Pinpoint the cell where the given text exists, returning its (X, Y) midpoint coordinate. 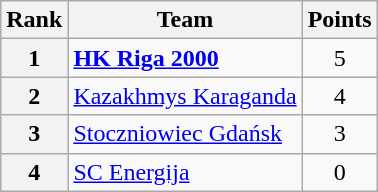
Stoczniowiec Gdańsk (185, 134)
Points (340, 20)
1 (34, 58)
0 (340, 172)
2 (34, 96)
Kazakhmys Karaganda (185, 96)
HK Riga 2000 (185, 58)
Team (185, 20)
Rank (34, 20)
5 (340, 58)
SC Energija (185, 172)
